Pinpoint the cell where the given text exists, returning its (X, Y) midpoint coordinate. 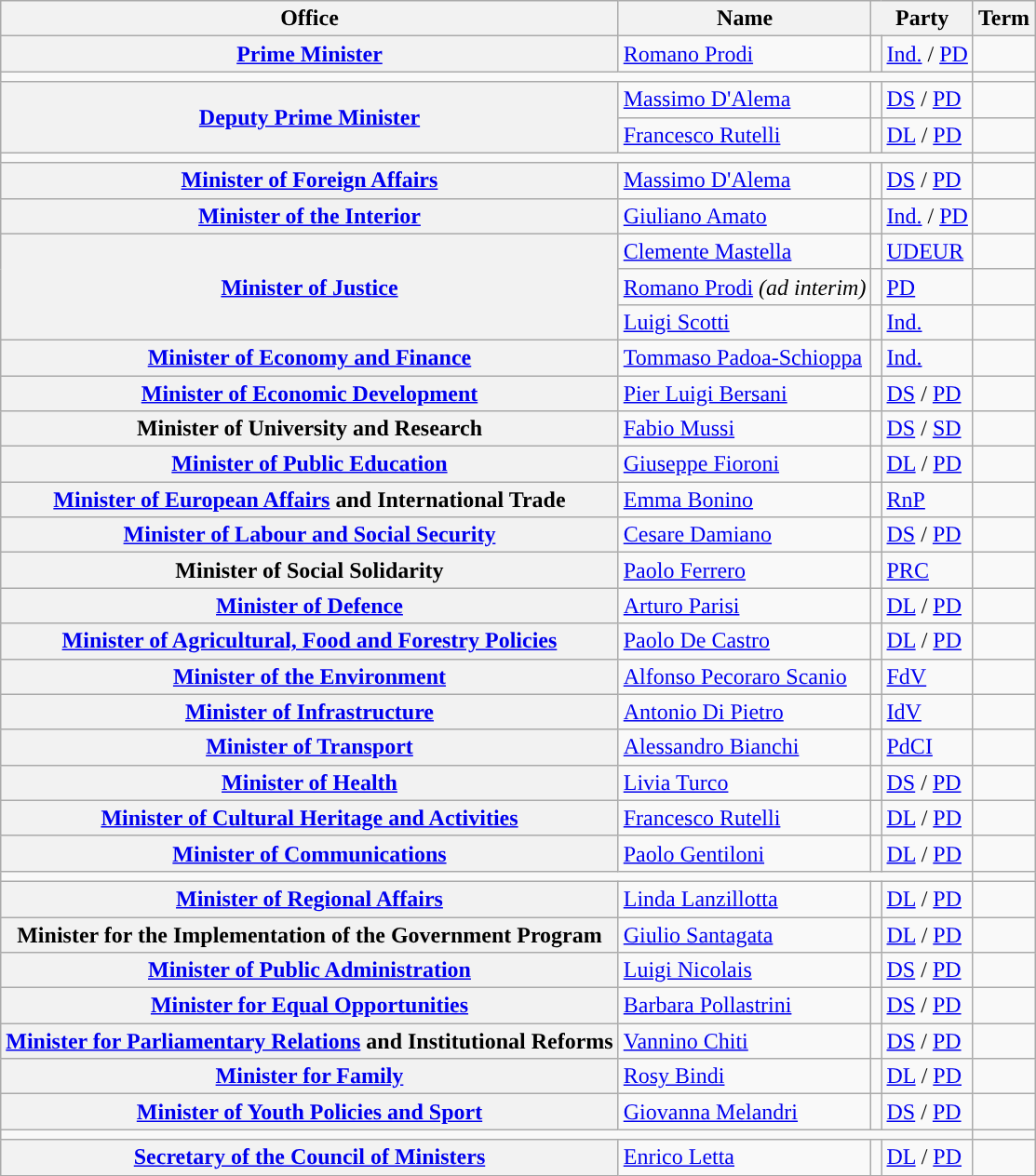
Minister of Infrastructure (309, 712)
Minister of Public Administration (309, 970)
Deputy Prime Minister (309, 117)
Minister of Foreign Affairs (309, 180)
Minister of the Interior (309, 216)
Minister of Social Solidarity (309, 570)
Giulio Santagata (745, 935)
Pier Luigi Bersani (745, 394)
Party (922, 19)
Enrico Letta (745, 1157)
Barbara Pollastrini (745, 1006)
Minister of University and Research (309, 429)
RnP (927, 500)
Paolo Gentiloni (745, 853)
Emma Bonino (745, 500)
Minister of Youth Policies and Sport (309, 1112)
Rosy Bindi (745, 1076)
UDEUR (927, 251)
Prime Minister (309, 54)
Secretary of the Council of Ministers (309, 1157)
Minister of Regional Affairs (309, 899)
Alfonso Pecoraro Scanio (745, 676)
Luigi Scotti (745, 322)
Minister of Transport (309, 747)
Romano Prodi (745, 54)
DS / SD (927, 429)
Minister for Equal Opportunities (309, 1006)
Term (1003, 19)
Minister of Agricultural, Food and Forestry Policies (309, 641)
Minister of Communications (309, 853)
Minister of Labour and Social Security (309, 535)
Minister of Economy and Finance (309, 357)
Minister of Defence (309, 606)
PRC (927, 570)
Office (309, 19)
Alessandro Bianchi (745, 747)
IdV (927, 712)
Minister of Economic Development (309, 394)
Cesare Damiano (745, 535)
Minister of Cultural Heritage and Activities (309, 818)
PdCI (927, 747)
Minister for Family (309, 1076)
FdV (927, 676)
Minister for Parliamentary Relations and Institutional Reforms (309, 1041)
Luigi Nicolais (745, 970)
Minister of Public Education (309, 464)
Tommaso Padoa-Schioppa (745, 357)
Giovanna Melandri (745, 1112)
Giuliano Amato (745, 216)
Minister for the Implementation of the Government Program (309, 935)
Linda Lanzillotta (745, 899)
Livia Turco (745, 782)
Clemente Mastella (745, 251)
Vannino Chiti (745, 1041)
Paolo Ferrero (745, 570)
PD (927, 287)
Minister of the Environment (309, 676)
Minister of Health (309, 782)
Giuseppe Fioroni (745, 464)
Name (745, 19)
Fabio Mussi (745, 429)
Romano Prodi (ad interim) (745, 287)
Minister of European Affairs and International Trade (309, 500)
Minister of Justice (309, 287)
Arturo Parisi (745, 606)
Antonio Di Pietro (745, 712)
Paolo De Castro (745, 641)
